Locate the cell with the specified text and output its [X, Y] center coordinate. 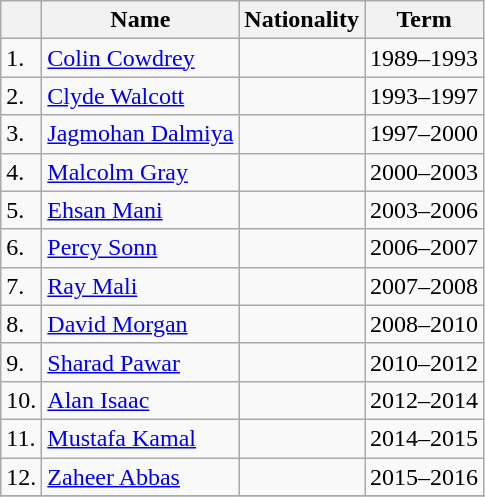
2. [22, 96]
9. [22, 362]
2014–2015 [424, 438]
2000–2003 [424, 172]
10. [22, 400]
2010–2012 [424, 362]
1989–1993 [424, 58]
1. [22, 58]
Clyde Walcott [140, 96]
Term [424, 20]
11. [22, 438]
5. [22, 210]
Jagmohan Dalmiya [140, 134]
2003–2006 [424, 210]
1993–1997 [424, 96]
3. [22, 134]
Percy Sonn [140, 248]
8. [22, 324]
12. [22, 477]
6. [22, 248]
Ray Mali [140, 286]
Name [140, 20]
Sharad Pawar [140, 362]
Ehsan Mani [140, 210]
1997–2000 [424, 134]
Nationality [302, 20]
David Morgan [140, 324]
2012–2014 [424, 400]
Malcolm Gray [140, 172]
7. [22, 286]
2015–2016 [424, 477]
Colin Cowdrey [140, 58]
Zaheer Abbas [140, 477]
Mustafa Kamal [140, 438]
2007–2008 [424, 286]
Alan Isaac [140, 400]
2006–2007 [424, 248]
4. [22, 172]
2008–2010 [424, 324]
